Return the (x, y) coordinate for the center point of the cell that contains the specified text.  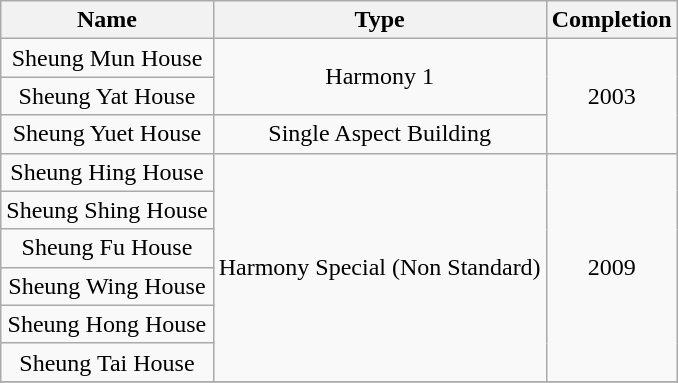
2009 (612, 267)
Completion (612, 20)
Harmony Special (Non Standard) (380, 267)
Type (380, 20)
Sheung Wing House (107, 286)
Single Aspect Building (380, 134)
Sheung Hing House (107, 172)
Sheung Shing House (107, 210)
Sheung Yat House (107, 96)
Sheung Tai House (107, 362)
Sheung Yuet House (107, 134)
Sheung Hong House (107, 324)
2003 (612, 96)
Name (107, 20)
Harmony 1 (380, 77)
Sheung Mun House (107, 58)
Sheung Fu House (107, 248)
